Detect which cell encompasses the target text, then output its [x, y] center coordinate. 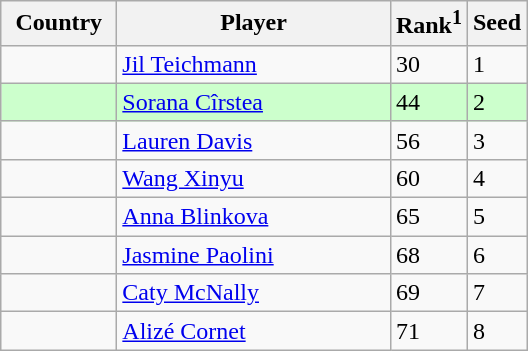
Alizé Cornet [254, 331]
60 [428, 178]
Seed [496, 24]
Player [254, 24]
5 [496, 217]
68 [428, 255]
3 [496, 140]
6 [496, 255]
Caty McNally [254, 293]
44 [428, 102]
30 [428, 64]
7 [496, 293]
Jil Teichmann [254, 64]
69 [428, 293]
1 [496, 64]
65 [428, 217]
Anna Blinkova [254, 217]
Wang Xinyu [254, 178]
8 [496, 331]
2 [496, 102]
Country [59, 24]
Jasmine Paolini [254, 255]
71 [428, 331]
4 [496, 178]
Lauren Davis [254, 140]
Rank1 [428, 24]
56 [428, 140]
Sorana Cîrstea [254, 102]
